Return (X, Y) of the center of cell containing provided text 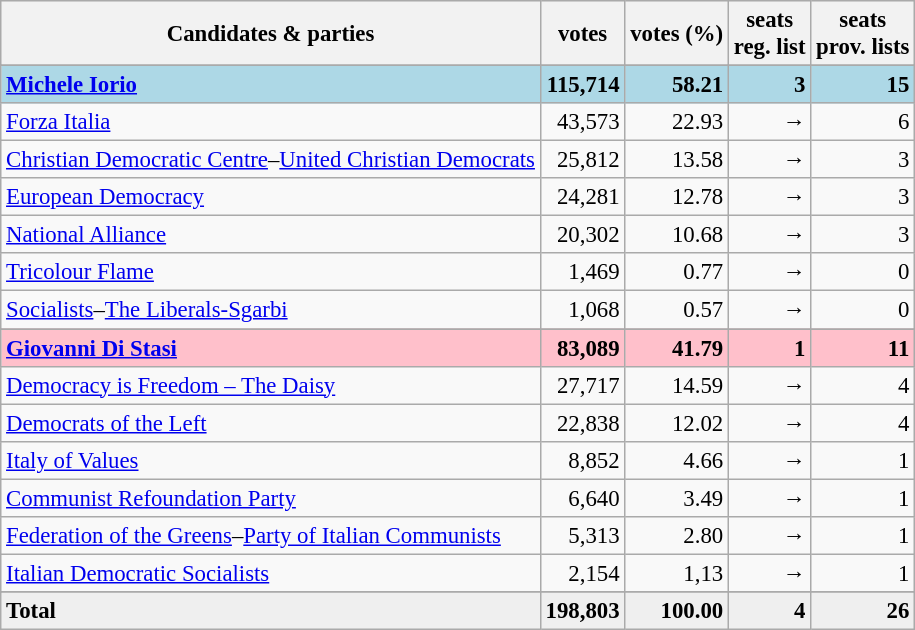
seatsreg. list (769, 34)
votes (582, 34)
6 (863, 122)
83,089 (582, 348)
2.80 (677, 536)
Democracy is Freedom – The Daisy (271, 385)
41.79 (677, 348)
12.02 (677, 423)
8,852 (582, 460)
Communist Refoundation Party (271, 498)
115,714 (582, 85)
Democrats of the Left (271, 423)
Giovanni Di Stasi (271, 348)
1,068 (582, 310)
5,313 (582, 536)
14.59 (677, 385)
26 (863, 611)
2,154 (582, 573)
European Democracy (271, 197)
100.00 (677, 611)
24,281 (582, 197)
Socialists–The Liberals-Sgarbi (271, 310)
198,803 (582, 611)
Italian Democratic Socialists (271, 573)
seatsprov. lists (863, 34)
1,13 (677, 573)
4.66 (677, 460)
12.78 (677, 197)
Michele Iorio (271, 85)
National Alliance (271, 235)
1,469 (582, 273)
6,640 (582, 498)
13.58 (677, 160)
Federation of the Greens–Party of Italian Communists (271, 536)
22.93 (677, 122)
10.68 (677, 235)
15 (863, 85)
43,573 (582, 122)
27,717 (582, 385)
Forza Italia (271, 122)
Candidates & parties (271, 34)
3.49 (677, 498)
22,838 (582, 423)
Italy of Values (271, 460)
Total (271, 611)
20,302 (582, 235)
Christian Democratic Centre–United Christian Democrats (271, 160)
Tricolour Flame (271, 273)
58.21 (677, 85)
0.77 (677, 273)
11 (863, 348)
votes (%) (677, 34)
25,812 (582, 160)
0.57 (677, 310)
